For the text-containing cell, return its midpoint in [x, y] coordinate format. 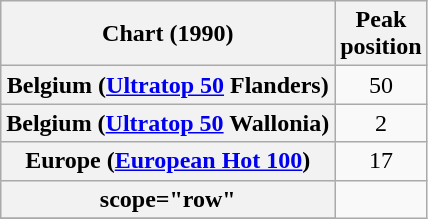
Chart (1990) [168, 34]
scope="row" [168, 199]
Europe (European Hot 100) [168, 161]
17 [381, 161]
50 [381, 85]
2 [381, 123]
Belgium (Ultratop 50 Flanders) [168, 85]
Peakposition [381, 34]
Belgium (Ultratop 50 Wallonia) [168, 123]
